Determine the (x, y) coordinate at the center of the cell enclosing the given text.  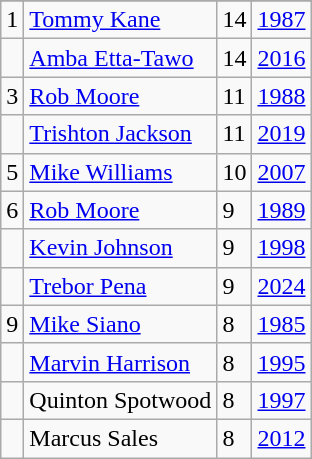
1989 (282, 210)
Marvin Harrison (120, 362)
1985 (282, 324)
2024 (282, 286)
Amba Etta-Tawo (120, 58)
Trebor Pena (120, 286)
Tommy Kane (120, 20)
Mike Williams (120, 172)
2016 (282, 58)
1995 (282, 362)
1 (12, 20)
Quinton Spotwood (120, 400)
10 (234, 172)
1987 (282, 20)
2007 (282, 172)
2012 (282, 438)
5 (12, 172)
1988 (282, 96)
Trishton Jackson (120, 134)
2019 (282, 134)
6 (12, 210)
Marcus Sales (120, 438)
Kevin Johnson (120, 248)
1998 (282, 248)
Mike Siano (120, 324)
3 (12, 96)
1997 (282, 400)
